Capture the cell that displays the provided text and extract its [X, Y] central coordinate. 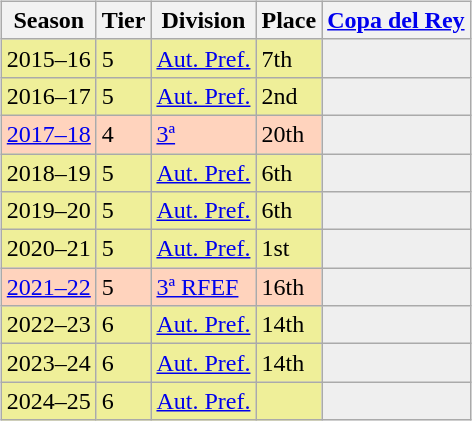
20th [289, 134]
2018–19 [48, 173]
Tier [124, 20]
Season [48, 20]
1st [289, 249]
Copa del Rey [396, 20]
2024–25 [48, 401]
2020–21 [48, 249]
2019–20 [48, 211]
Place [289, 20]
2nd [289, 96]
3ª RFEF [204, 287]
Division [204, 20]
2017–18 [48, 134]
2022–23 [48, 325]
2015–16 [48, 58]
3ª [204, 134]
2021–22 [48, 287]
16th [289, 287]
2016–17 [48, 96]
4 [124, 134]
7th [289, 58]
2023–24 [48, 363]
